Detect which cell encompasses the target text, then output its (X, Y) center coordinate. 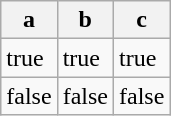
a (29, 20)
b (85, 20)
c (141, 20)
